Provide the [X, Y] coordinate of the cell's center where the given text is located.  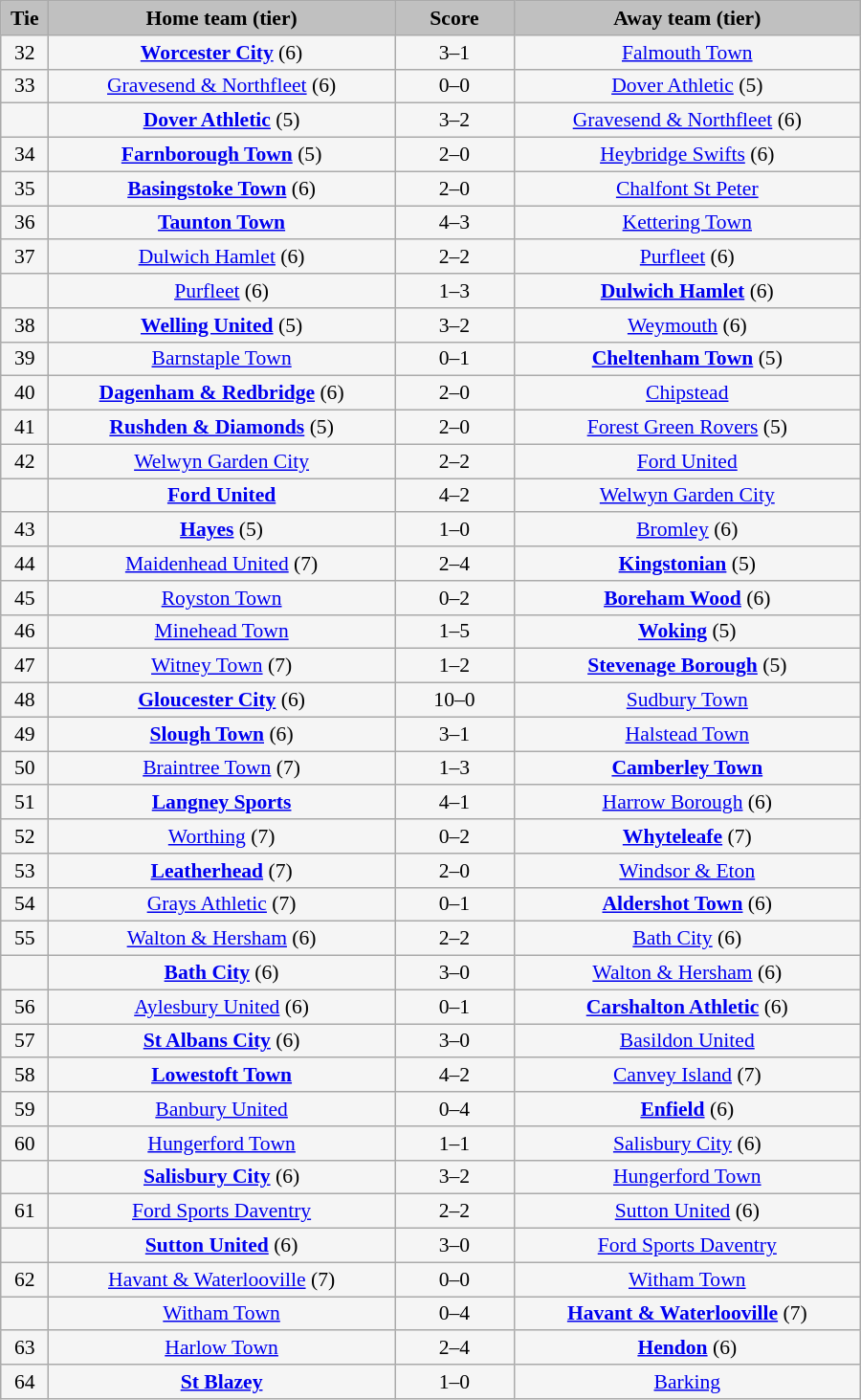
Worthing (7) [222, 836]
Minehead Town [222, 632]
52 [25, 836]
Harrow Borough (6) [687, 803]
Farnborough Town (5) [222, 155]
1–2 [455, 666]
Enfield (6) [687, 1109]
62 [25, 1279]
Rushden & Diamonds (5) [222, 428]
42 [25, 461]
57 [25, 1041]
Heybridge Swifts (6) [687, 155]
Weymouth (6) [687, 325]
49 [25, 734]
Dagenham & Redbridge (6) [222, 393]
32 [25, 53]
Maidenhead United (7) [222, 564]
Harlow Town [222, 1348]
Whyteleafe (7) [687, 836]
64 [25, 1382]
Aylesbury United (6) [222, 1007]
Carshalton Athletic (6) [687, 1007]
Leatherhead (7) [222, 871]
Chipstead [687, 393]
44 [25, 564]
50 [25, 768]
Basildon United [687, 1041]
1–5 [455, 632]
56 [25, 1007]
39 [25, 359]
33 [25, 86]
Forest Green Rovers (5) [687, 428]
48 [25, 700]
St Albans City (6) [222, 1041]
1–1 [455, 1144]
Score [455, 18]
Away team (tier) [687, 18]
Bromley (6) [687, 530]
54 [25, 904]
59 [25, 1109]
Slough Town (6) [222, 734]
Barking [687, 1382]
Barnstaple Town [222, 359]
Boreham Wood (6) [687, 598]
Camberley Town [687, 768]
10–0 [455, 700]
Woking (5) [687, 632]
35 [25, 189]
51 [25, 803]
Windsor & Eton [687, 871]
Banbury United [222, 1109]
Kettering Town [687, 223]
Hendon (6) [687, 1348]
61 [25, 1211]
Aldershot Town (6) [687, 904]
55 [25, 939]
Grays Athletic (7) [222, 904]
46 [25, 632]
40 [25, 393]
60 [25, 1144]
Stevenage Borough (5) [687, 666]
63 [25, 1348]
Langney Sports [222, 803]
Royston Town [222, 598]
38 [25, 325]
Home team (tier) [222, 18]
Witney Town (7) [222, 666]
Sudbury Town [687, 700]
4–1 [455, 803]
Lowestoft Town [222, 1076]
Basingstoke Town (6) [222, 189]
Halstead Town [687, 734]
58 [25, 1076]
Falmouth Town [687, 53]
Canvey Island (7) [687, 1076]
53 [25, 871]
Gloucester City (6) [222, 700]
Welling United (5) [222, 325]
St Blazey [222, 1382]
36 [25, 223]
41 [25, 428]
43 [25, 530]
Tie [25, 18]
47 [25, 666]
Chalfont St Peter [687, 189]
Cheltenham Town (5) [687, 359]
Hayes (5) [222, 530]
45 [25, 598]
37 [25, 257]
Braintree Town (7) [222, 768]
34 [25, 155]
4–3 [455, 223]
Kingstonian (5) [687, 564]
Worcester City (6) [222, 53]
Taunton Town [222, 223]
